Identify which cell holds the provided text, then report its (X, Y) central coordinate. 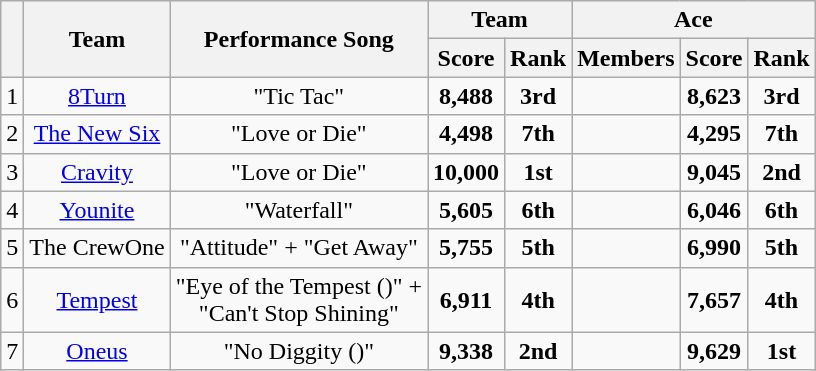
Cravity (97, 172)
5 (12, 248)
The New Six (97, 134)
Younite (97, 210)
2 (12, 134)
The CrewOne (97, 248)
6,046 (714, 210)
Tempest (97, 300)
Members (626, 58)
6,911 (466, 300)
9,629 (714, 351)
9,045 (714, 172)
4,498 (466, 134)
5,605 (466, 210)
1 (12, 96)
Oneus (97, 351)
6,990 (714, 248)
"No Diggity ()" (298, 351)
5,755 (466, 248)
8,623 (714, 96)
9,338 (466, 351)
"Attitude" + "Get Away" (298, 248)
4 (12, 210)
4,295 (714, 134)
"Waterfall" (298, 210)
8Turn (97, 96)
Performance Song (298, 39)
10,000 (466, 172)
7 (12, 351)
8,488 (466, 96)
6 (12, 300)
"Tic Tac" (298, 96)
7,657 (714, 300)
3 (12, 172)
Ace (694, 20)
"Eye of the Tempest ()" +"Can't Stop Shining" (298, 300)
